Extract the (x, y) coordinate from the center of the cell holding the provided text.  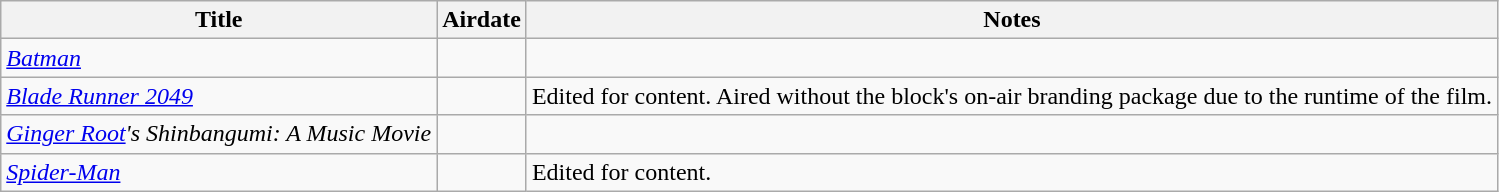
Airdate (482, 20)
Edited for content. (1012, 172)
Spider-Man (219, 172)
Ginger Root's Shinbangumi: A Music Movie (219, 134)
Blade Runner 2049 (219, 96)
Batman (219, 58)
Notes (1012, 20)
Edited for content. Aired without the block's on-air branding package due to the runtime of the film. (1012, 96)
Title (219, 20)
